Find where the given text appears and provide that cell's center as [X, Y] coordinate. 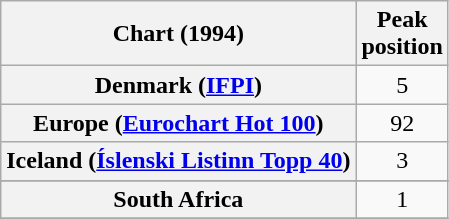
Iceland (Íslenski Listinn Topp 40) [178, 161]
5 [402, 85]
92 [402, 123]
Chart (1994) [178, 34]
Denmark (IFPI) [178, 85]
Peakposition [402, 34]
1 [402, 199]
South Africa [178, 199]
Europe (Eurochart Hot 100) [178, 123]
3 [402, 161]
